Return the (x, y) coordinate for the center point of the cell that contains the specified text.  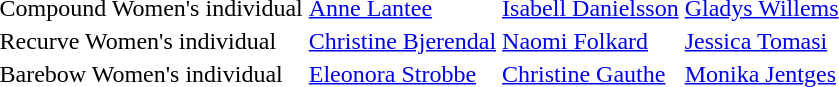
Christine Bjerendal (402, 41)
Naomi Folkard (591, 41)
